Locate the cell with the specified text and output its [x, y] center coordinate. 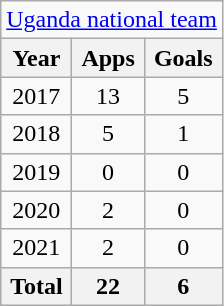
1 [183, 134]
2017 [36, 96]
Apps [108, 58]
13 [108, 96]
2018 [36, 134]
2020 [36, 210]
Year [36, 58]
6 [183, 286]
2019 [36, 172]
Uganda national team [112, 20]
Total [36, 286]
2021 [36, 248]
Goals [183, 58]
22 [108, 286]
